Determine the (X, Y) coordinate at the center of the cell enclosing the given text.  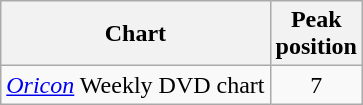
Chart (136, 34)
7 (316, 85)
Oricon Weekly DVD chart (136, 85)
Peakposition (316, 34)
